Extract the [x, y] coordinate from the center of the cell holding the provided text.  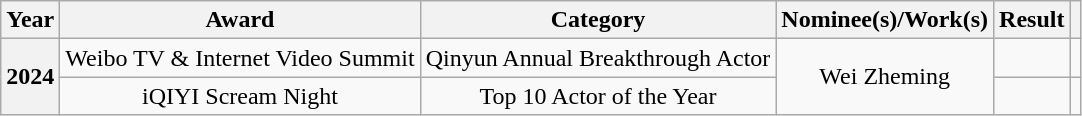
Qinyun Annual Breakthrough Actor [598, 58]
Award [240, 20]
Wei Zheming [885, 77]
Year [30, 20]
Nominee(s)/Work(s) [885, 20]
Top 10 Actor of the Year [598, 96]
2024 [30, 77]
iQIYI Scream Night [240, 96]
Weibo TV & Internet Video Summit [240, 58]
Category [598, 20]
Result [1032, 20]
